Scan for the cell matching the given text and deliver its (X, Y) coordinate at center. 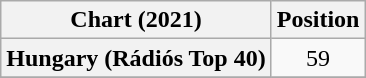
Chart (2021) (136, 20)
Position (318, 20)
Hungary (Rádiós Top 40) (136, 58)
59 (318, 58)
